Find where the given text appears and provide that cell's center as (x, y) coordinate. 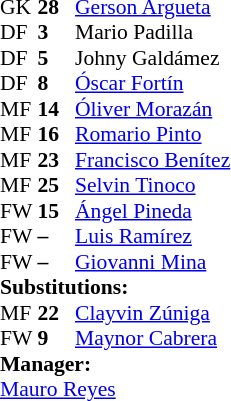
14 (57, 109)
Maynor Cabrera (152, 339)
23 (57, 160)
Óscar Fortín (152, 83)
Selvin Tinoco (152, 185)
8 (57, 83)
22 (57, 313)
Clayvin Zúniga (152, 313)
5 (57, 58)
3 (57, 33)
Romario Pinto (152, 135)
Johny Galdámez (152, 58)
25 (57, 185)
15 (57, 211)
Ángel Pineda (152, 211)
Substitutions: (115, 287)
Giovanni Mina (152, 262)
Mario Padilla (152, 33)
Luis Ramírez (152, 237)
Óliver Morazán (152, 109)
Francisco Benítez (152, 160)
16 (57, 135)
9 (57, 339)
Manager: (115, 364)
